Return the [X, Y] coordinate for the center point of the cell that contains the specified text.  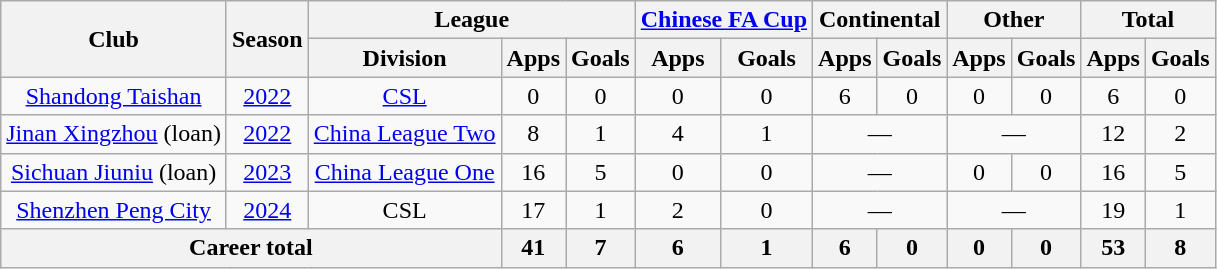
Club [114, 39]
China League Two [404, 134]
Division [404, 58]
17 [533, 210]
53 [1113, 248]
League [472, 20]
Total [1148, 20]
China League One [404, 172]
Other [1014, 20]
Sichuan Jiuniu (loan) [114, 172]
Continental [880, 20]
7 [601, 248]
Jinan Xingzhou (loan) [114, 134]
12 [1113, 134]
19 [1113, 210]
41 [533, 248]
Career total [251, 248]
Shandong Taishan [114, 96]
Season [267, 39]
Chinese FA Cup [724, 20]
2023 [267, 172]
2024 [267, 210]
4 [678, 134]
Shenzhen Peng City [114, 210]
